Return [x, y] of the center of cell containing provided text 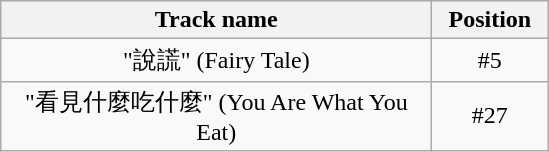
Track name [216, 20]
Position [490, 20]
#27 [490, 116]
"說謊" (Fairy Tale) [216, 60]
#5 [490, 60]
"看見什麼吃什麼" (You Are What You Eat) [216, 116]
